Scan for the cell matching the given text and deliver its (X, Y) coordinate at center. 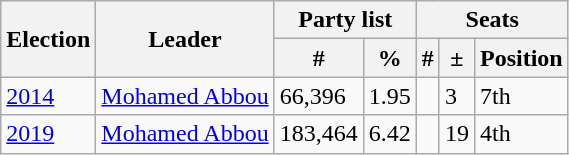
66,396 (318, 96)
± (456, 58)
1.95 (390, 96)
Seats (492, 20)
4th (521, 134)
Leader (185, 39)
Party list (345, 20)
6.42 (390, 134)
% (390, 58)
Election (48, 39)
Position (521, 58)
3 (456, 96)
183,464 (318, 134)
7th (521, 96)
2019 (48, 134)
19 (456, 134)
2014 (48, 96)
